For the text-containing cell, return its midpoint in (X, Y) coordinate format. 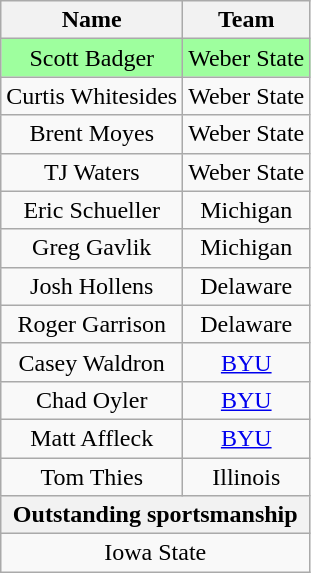
Chad Oyler (92, 400)
Outstanding sportsmanship (156, 515)
Brent Moyes (92, 134)
Eric Schueller (92, 210)
Tom Thies (92, 477)
Scott Badger (92, 58)
Greg Gavlik (92, 248)
Curtis Whitesides (92, 96)
Iowa State (156, 553)
Roger Garrison (92, 324)
Casey Waldron (92, 362)
Matt Affleck (92, 438)
Illinois (246, 477)
Team (246, 20)
TJ Waters (92, 172)
Josh Hollens (92, 286)
Name (92, 20)
